Capture the cell that displays the provided text and extract its [x, y] central coordinate. 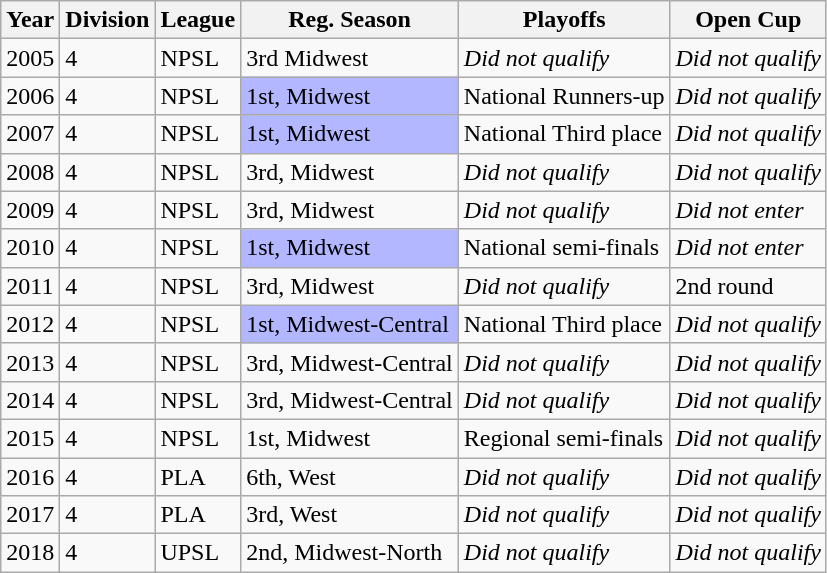
2005 [30, 58]
2018 [30, 553]
2009 [30, 210]
2006 [30, 96]
2007 [30, 134]
6th, West [350, 477]
2012 [30, 324]
Regional semi-finals [564, 438]
2017 [30, 515]
3rd, West [350, 515]
2014 [30, 400]
National Runners-up [564, 96]
Division [108, 20]
Playoffs [564, 20]
Open Cup [748, 20]
Year [30, 20]
UPSL [198, 553]
1st, Midwest-Central [350, 324]
2008 [30, 172]
League [198, 20]
National semi-finals [564, 248]
2nd round [748, 286]
2013 [30, 362]
2015 [30, 438]
2nd, Midwest-North [350, 553]
2016 [30, 477]
2010 [30, 248]
Reg. Season [350, 20]
3rd Midwest [350, 58]
2011 [30, 286]
